Find where the given text appears and provide that cell's center as [X, Y] coordinate. 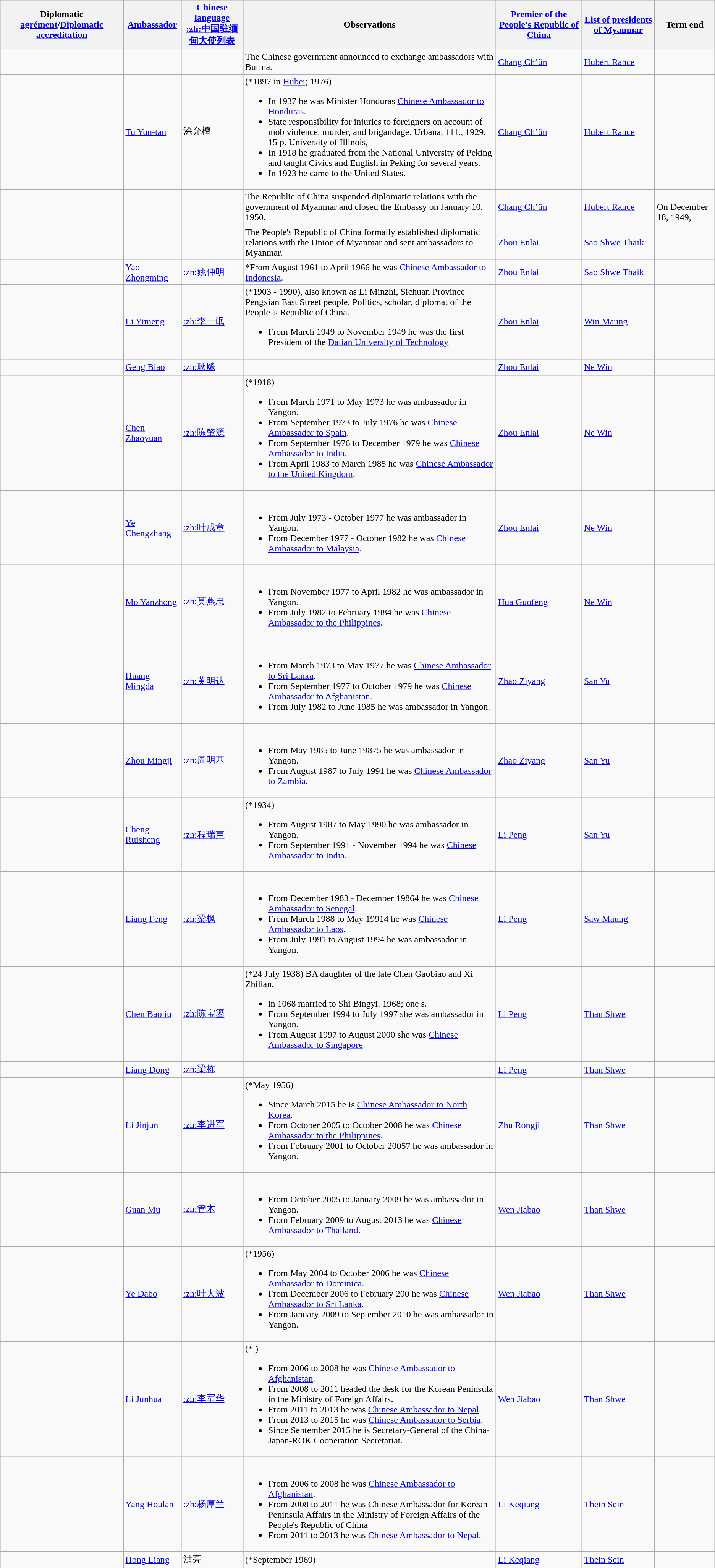
:zh:李军华 [212, 1399]
Chen Baoliu [152, 1014]
Ye Dabo [152, 1294]
Chinese language:zh:中国驻缅甸大使列表 [212, 25]
:zh:程瑞声 [212, 835]
From November 1977 to April 1982 he was ambassador in Yangon.From July 1982 to February 1984 he was Chinese Ambassador to the Philippines. [369, 602]
List of presidents of Myanmar [618, 25]
Huang Mingda [152, 681]
Win Maung [618, 322]
:zh:陈宝鎏 [212, 1014]
:zh:姚仲明 [212, 272]
On December 18, 1949, [684, 207]
Guan Mu [152, 1210]
Li Jinjun [152, 1125]
:zh:陈肇源 [212, 433]
The People's Republic of China formally established diplomatic relations with the Union of Myanmar and sent ambassadors to Myanmar. [369, 242]
Li Yimeng [152, 322]
:zh:叶成章 [212, 528]
Yang Houlan [152, 1504]
Premier of the People's Republic of China [539, 25]
Liang Dong [152, 1069]
Hua Guofeng [539, 602]
Chen Zhaoyuan [152, 433]
涂允檀 [212, 132]
Ye Chengzhang [152, 528]
:zh:李一氓 [212, 322]
Term end [684, 25]
From July 1973 - October 1977 he was ambassador in Yangon.From December 1977 - October 1982 he was Chinese Ambassador to Malaysia. [369, 528]
:zh:耿飚 [212, 367]
:zh:莫燕忠 [212, 602]
Observations [369, 25]
Tu Yun-tan [152, 132]
:zh:梁栋 [212, 1069]
Saw Maung [618, 919]
Cheng Ruisheng [152, 835]
:zh:黄明达 [212, 681]
Liang Feng [152, 919]
:zh:管木 [212, 1210]
洪亮 [212, 1560]
(*1934)From August 1987 to May 1990 he was ambassador in Yangon.From September 1991 - November 1994 he was Chinese Ambassador to India. [369, 835]
Zhou Mingji [152, 760]
Yao Zhongming [152, 272]
The Republic of China suspended diplomatic relations with the government of Myanmar and closed the Embassy on January 10, 1950. [369, 207]
Diplomatic agrément/Diplomatic accreditation [62, 25]
Hong Liang [152, 1560]
:zh:杨厚兰 [212, 1504]
:zh:梁枫 [212, 919]
The Chinese government announced to exchange ambassadors with Burma. [369, 62]
:zh:李进军 [212, 1125]
:zh:周明基 [212, 760]
Mo Yanzhong [152, 602]
:zh:叶大波 [212, 1294]
Li Junhua [152, 1399]
(*September 1969) [369, 1560]
From October 2005 to January 2009 he was ambassador in Yangon.From February 2009 to August 2013 he was Chinese Ambassador to Thailand. [369, 1210]
Ambassador [152, 25]
From May 1985 to June 19875 he was ambassador in Yangon.From August 1987 to July 1991 he was Chinese Ambassador to Zambia. [369, 760]
*From August 1961 to April 1966 he was Chinese Ambassador to Indonesia. [369, 272]
Zhu Rongji [539, 1125]
Geng Biao [152, 367]
